Scan for the cell matching the given text and deliver its [X, Y] coordinate at center. 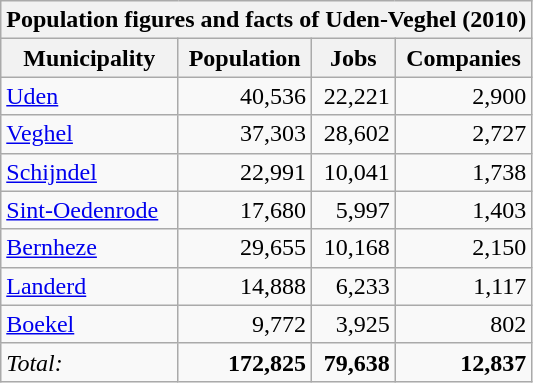
37,303 [245, 134]
40,536 [245, 96]
Population [245, 58]
2,150 [464, 248]
Veghel [90, 134]
9,772 [245, 324]
Landerd [90, 286]
2,727 [464, 134]
10,168 [354, 248]
Bernheze [90, 248]
Sint-Oedenrode [90, 210]
Jobs [354, 58]
Municipality [90, 58]
1,117 [464, 286]
Schijndel [90, 172]
29,655 [245, 248]
6,233 [354, 286]
17,680 [245, 210]
28,602 [354, 134]
Boekel [90, 324]
Total: [90, 362]
Population figures and facts of Uden-Veghel (2010) [266, 20]
Companies [464, 58]
14,888 [245, 286]
3,925 [354, 324]
22,221 [354, 96]
12,837 [464, 362]
Uden [90, 96]
802 [464, 324]
22,991 [245, 172]
2,900 [464, 96]
1,403 [464, 210]
1,738 [464, 172]
79,638 [354, 362]
10,041 [354, 172]
172,825 [245, 362]
5,997 [354, 210]
